Extract the (X, Y) coordinate from the center of the cell holding the provided text.  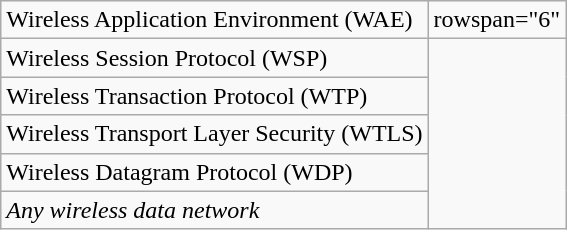
Any wireless data network (214, 210)
Wireless Application Environment (WAE) (214, 20)
Wireless Transaction Protocol (WTP) (214, 96)
Wireless Transport Layer Security (WTLS) (214, 134)
Wireless Session Protocol (WSP) (214, 58)
rowspan="6" (497, 20)
Wireless Datagram Protocol (WDP) (214, 172)
